Output the (X, Y) coordinate of the center of the cell containing the given text.  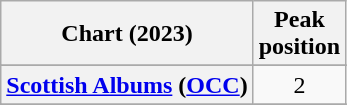
2 (299, 85)
Peakposition (299, 34)
Chart (2023) (127, 34)
Scottish Albums (OCC) (127, 85)
